Identify which cell holds the provided text, then report its [X, Y] central coordinate. 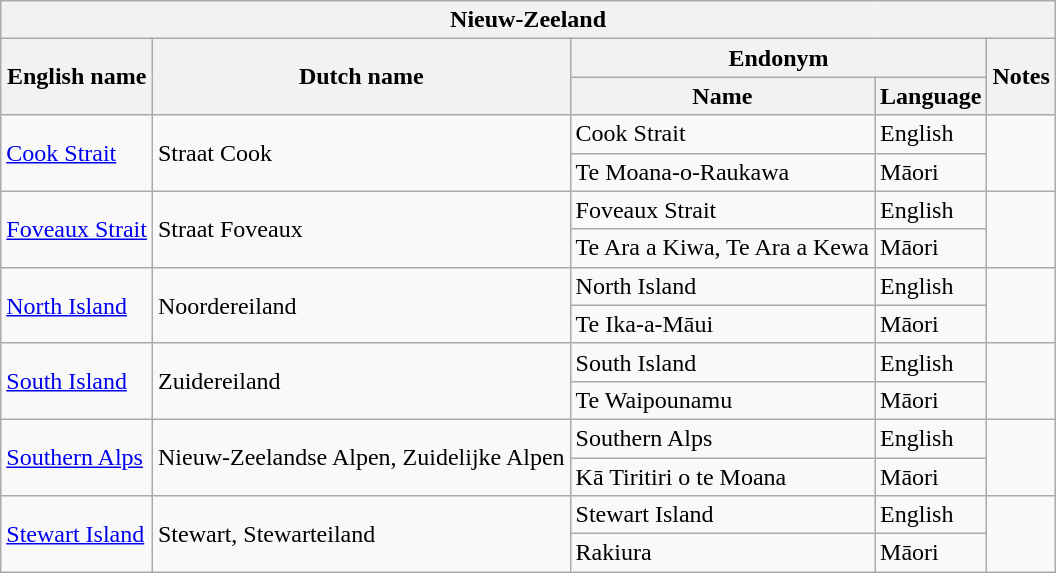
Te Waipounamu [722, 400]
Zuidereiland [361, 381]
Noordereiland [361, 305]
Te Moana-o-Raukawa [722, 172]
Straat Foveaux [361, 229]
Endonym [778, 58]
Name [722, 96]
Notes [1021, 77]
Dutch name [361, 77]
Te Ara a Kiwa, Te Ara a Kewa [722, 248]
Stewart, Stewarteiland [361, 534]
Te Ika-a-Māui [722, 324]
Nieuw-Zeeland [528, 20]
Kā Tiritiri o te Moana [722, 477]
Straat Cook [361, 153]
Nieuw-Zeelandse Alpen, Zuidelijke Alpen [361, 457]
Rakiura [722, 553]
English name [77, 77]
Language [931, 96]
